Capture the cell that displays the provided text and extract its [X, Y] central coordinate. 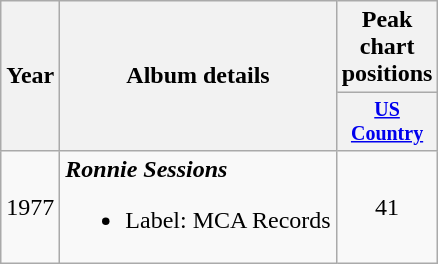
Album details [198, 76]
1977 [30, 206]
Peak chartpositions [387, 47]
41 [387, 206]
Ronnie SessionsLabel: MCA Records [198, 206]
Year [30, 76]
US Country [387, 122]
